Find where the given text appears and provide that cell's center as [x, y] coordinate. 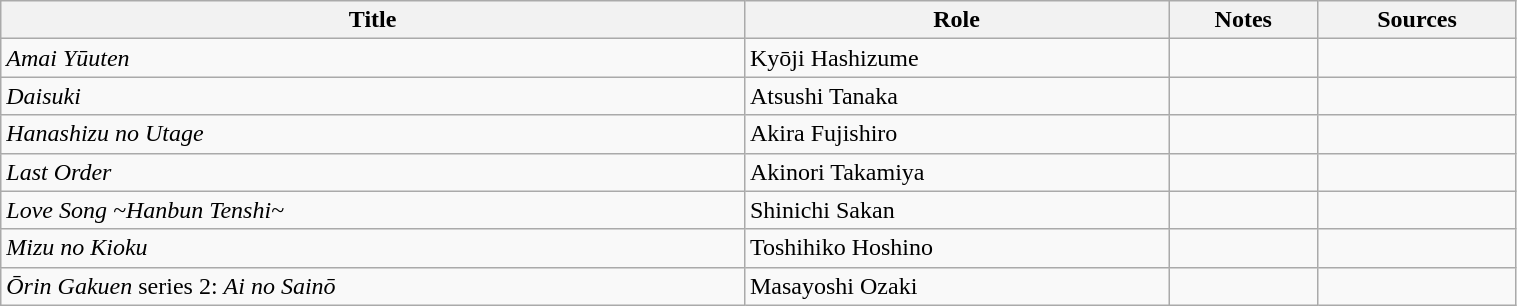
Akinori Takamiya [956, 172]
Akira Fujishiro [956, 134]
Daisuki [373, 96]
Last Order [373, 172]
Love Song ~Hanbun Tenshi~ [373, 210]
Amai Yūuten [373, 58]
Kyōji Hashizume [956, 58]
Masayoshi Ozaki [956, 286]
Mizu no Kioku [373, 248]
Notes [1244, 20]
Sources [1417, 20]
Toshihiko Hoshino [956, 248]
Role [956, 20]
Shinichi Sakan [956, 210]
Ōrin Gakuen series 2: Ai no Sainō [373, 286]
Atsushi Tanaka [956, 96]
Hanashizu no Utage [373, 134]
Title [373, 20]
